Scan for the cell matching the given text and deliver its (x, y) coordinate at center. 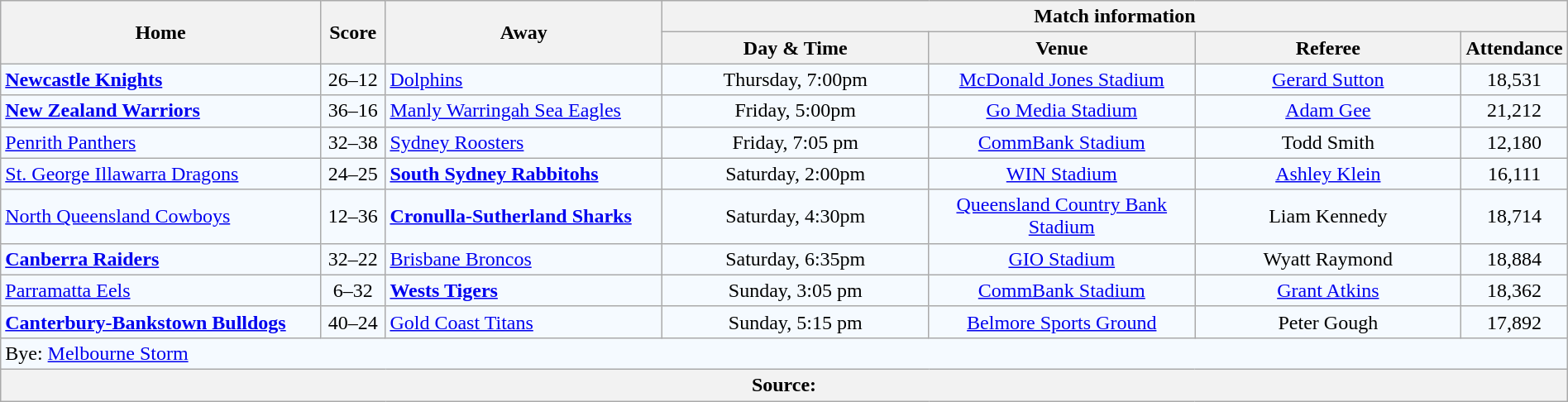
24–25 (352, 174)
Canberra Raiders (160, 259)
Thursday, 7:00pm (796, 79)
Todd Smith (1328, 142)
Friday, 7:05 pm (796, 142)
Peter Gough (1328, 322)
Home (160, 32)
Parramatta Eels (160, 290)
21,212 (1514, 111)
Attendance (1514, 48)
18,362 (1514, 290)
Saturday, 6:35pm (796, 259)
Match information (1115, 17)
Belmore Sports Ground (1062, 322)
Adam Gee (1328, 111)
Grant Atkins (1328, 290)
McDonald Jones Stadium (1062, 79)
Queensland Country Bank Stadium (1062, 217)
26–12 (352, 79)
Sunday, 5:15 pm (796, 322)
Dolphins (524, 79)
Manly Warringah Sea Eagles (524, 111)
North Queensland Cowboys (160, 217)
Referee (1328, 48)
Brisbane Broncos (524, 259)
Ashley Klein (1328, 174)
6–32 (352, 290)
18,714 (1514, 217)
Friday, 5:00pm (796, 111)
Go Media Stadium (1062, 111)
Sunday, 3:05 pm (796, 290)
32–38 (352, 142)
Newcastle Knights (160, 79)
36–16 (352, 111)
New Zealand Warriors (160, 111)
Venue (1062, 48)
Penrith Panthers (160, 142)
17,892 (1514, 322)
Score (352, 32)
40–24 (352, 322)
18,884 (1514, 259)
WIN Stadium (1062, 174)
Gold Coast Titans (524, 322)
Wyatt Raymond (1328, 259)
18,531 (1514, 79)
GIO Stadium (1062, 259)
Canterbury-Bankstown Bulldogs (160, 322)
12,180 (1514, 142)
St. George Illawarra Dragons (160, 174)
16,111 (1514, 174)
Day & Time (796, 48)
Cronulla-Sutherland Sharks (524, 217)
Saturday, 4:30pm (796, 217)
Away (524, 32)
Saturday, 2:00pm (796, 174)
Gerard Sutton (1328, 79)
Liam Kennedy (1328, 217)
South Sydney Rabbitohs (524, 174)
Wests Tigers (524, 290)
12–36 (352, 217)
Source: (784, 385)
Sydney Roosters (524, 142)
32–22 (352, 259)
Bye: Melbourne Storm (784, 353)
